Return the (x, y) coordinate for the center point of the cell that contains the specified text.  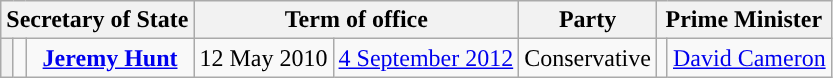
Prime Minister (744, 20)
Term of office (356, 20)
Conservative (588, 58)
4 September 2012 (426, 58)
David Cameron (749, 58)
12 May 2010 (264, 58)
Jeremy Hunt (110, 58)
Party (588, 20)
Secretary of State (98, 20)
